Locate the cell with the specified text and output its [x, y] center coordinate. 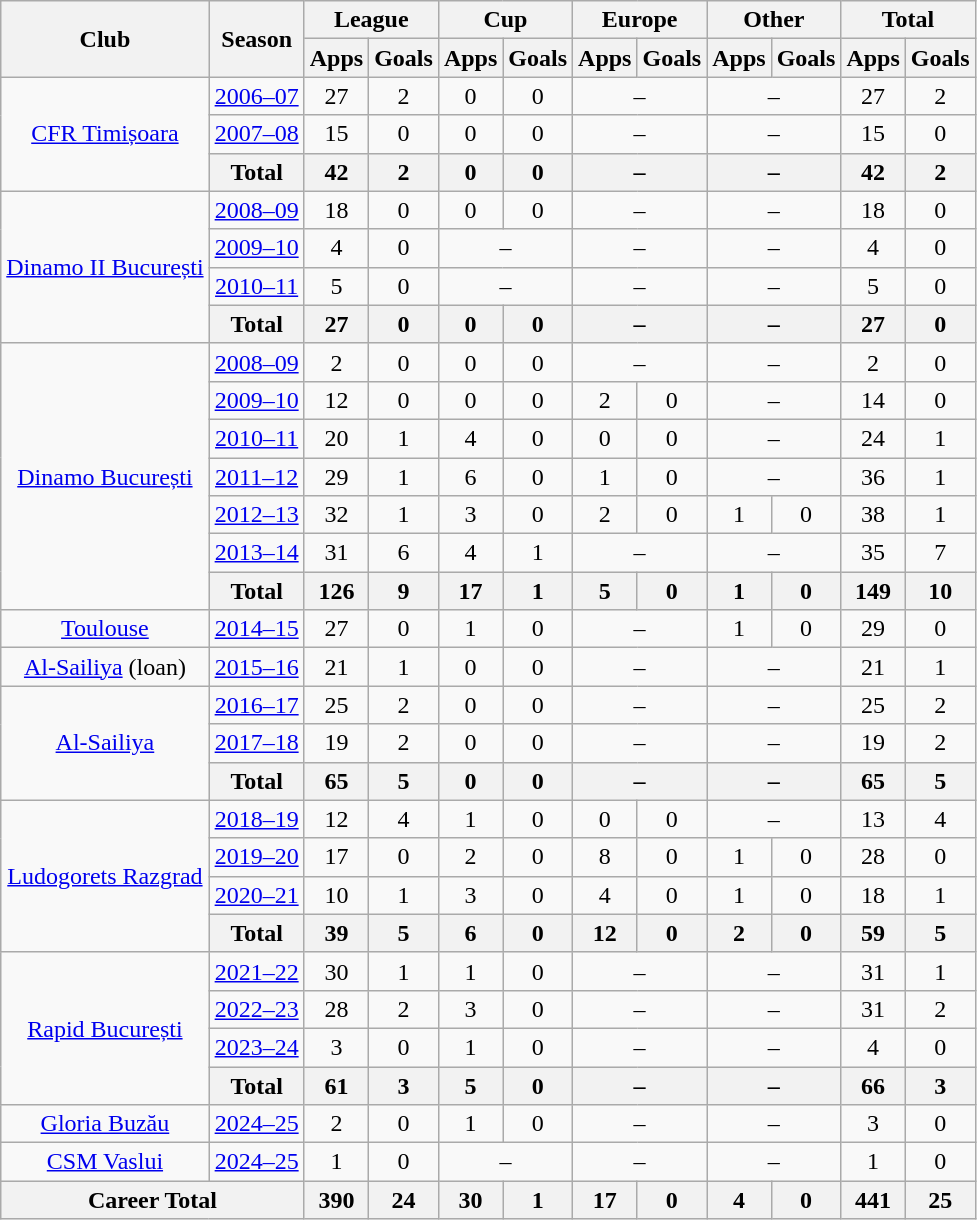
2011–12 [256, 477]
Gloria Buzău [105, 1124]
20 [336, 438]
2015–16 [256, 667]
2017–18 [256, 743]
Al-Sailiya [105, 743]
2007–08 [256, 134]
2019–20 [256, 857]
Other [774, 20]
2014–15 [256, 629]
390 [336, 1200]
2006–07 [256, 96]
7 [940, 553]
League [371, 20]
Ludogorets Razgrad [105, 876]
2016–17 [256, 705]
2012–13 [256, 515]
9 [404, 591]
2013–14 [256, 553]
149 [873, 591]
Europe [640, 20]
38 [873, 515]
8 [605, 857]
CFR Timișoara [105, 134]
2023–24 [256, 1047]
Dinamo București [105, 476]
14 [873, 400]
Dinamo II București [105, 267]
13 [873, 819]
36 [873, 477]
126 [336, 591]
2021–22 [256, 971]
Rapid București [105, 1028]
39 [336, 933]
Club [105, 39]
35 [873, 553]
2020–21 [256, 895]
Season [256, 39]
2018–19 [256, 819]
Toulouse [105, 629]
66 [873, 1085]
Cup [505, 20]
32 [336, 515]
Career Total [152, 1200]
Al-Sailiya (loan) [105, 667]
2022–23 [256, 1009]
441 [873, 1200]
CSM Vaslui [105, 1162]
59 [873, 933]
61 [336, 1085]
